Search for the cell housing the specified text and yield its (X, Y) center coordinate. 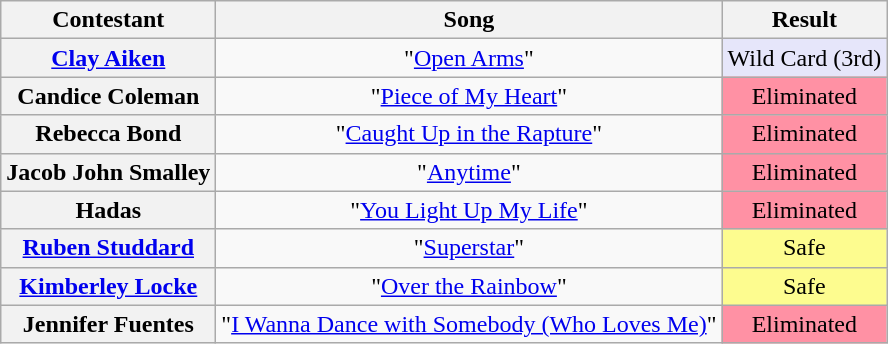
"Anytime" (469, 172)
"Caught Up in the Rapture" (469, 134)
Jacob John Smalley (108, 172)
Kimberley Locke (108, 286)
Wild Card (3rd) (804, 58)
Jennifer Fuentes (108, 324)
Contestant (108, 20)
"Over the Rainbow" (469, 286)
Candice Coleman (108, 96)
"You Light Up My Life" (469, 210)
Song (469, 20)
"Superstar" (469, 248)
Rebecca Bond (108, 134)
"I Wanna Dance with Somebody (Who Loves Me)" (469, 324)
Hadas (108, 210)
Clay Aiken (108, 58)
"Open Arms" (469, 58)
"Piece of My Heart" (469, 96)
Result (804, 20)
Ruben Studdard (108, 248)
